For the text-containing cell, return its midpoint in (x, y) coordinate format. 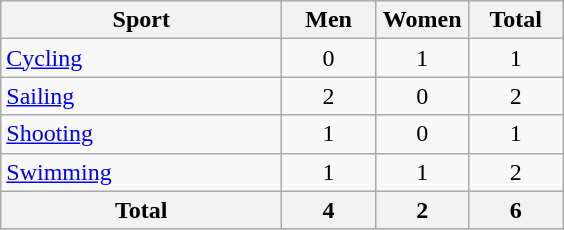
4 (329, 210)
Cycling (142, 58)
Men (329, 20)
Women (422, 20)
Sport (142, 20)
Sailing (142, 96)
Swimming (142, 172)
6 (516, 210)
Shooting (142, 134)
